Detect which cell encompasses the target text, then output its (x, y) center coordinate. 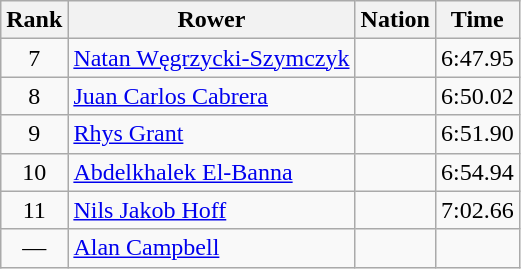
6:47.95 (477, 58)
11 (34, 210)
Alan Campbell (212, 248)
Rank (34, 20)
Nils Jakob Hoff (212, 210)
7 (34, 58)
Time (477, 20)
10 (34, 172)
Rhys Grant (212, 134)
7:02.66 (477, 210)
— (34, 248)
Abdelkhalek El-Banna (212, 172)
9 (34, 134)
8 (34, 96)
6:54.94 (477, 172)
Nation (395, 20)
6:51.90 (477, 134)
Rower (212, 20)
Juan Carlos Cabrera (212, 96)
Natan Węgrzycki-Szymczyk (212, 58)
6:50.02 (477, 96)
